Capture the cell that displays the provided text and extract its [x, y] central coordinate. 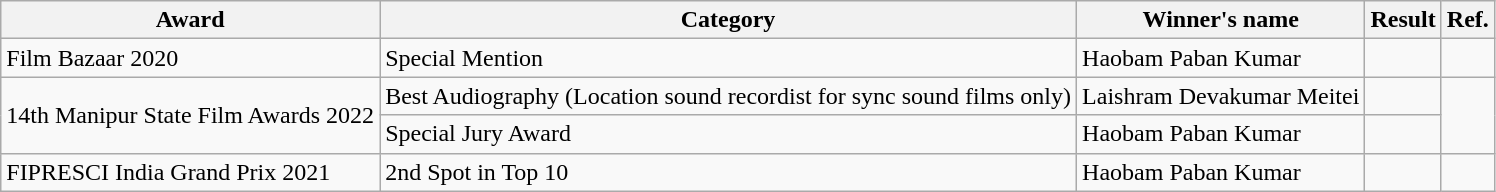
14th Manipur State Film Awards 2022 [190, 115]
2nd Spot in Top 10 [728, 172]
Special Mention [728, 58]
FIPRESCI India Grand Prix 2021 [190, 172]
Special Jury Award [728, 134]
Best Audiography (Location sound recordist for sync sound films only) [728, 96]
Result [1403, 20]
Ref. [1468, 20]
Film Bazaar 2020 [190, 58]
Winner's name [1221, 20]
Laishram Devakumar Meitei [1221, 96]
Award [190, 20]
Category [728, 20]
